Find where the given text appears and provide that cell's center as (x, y) coordinate. 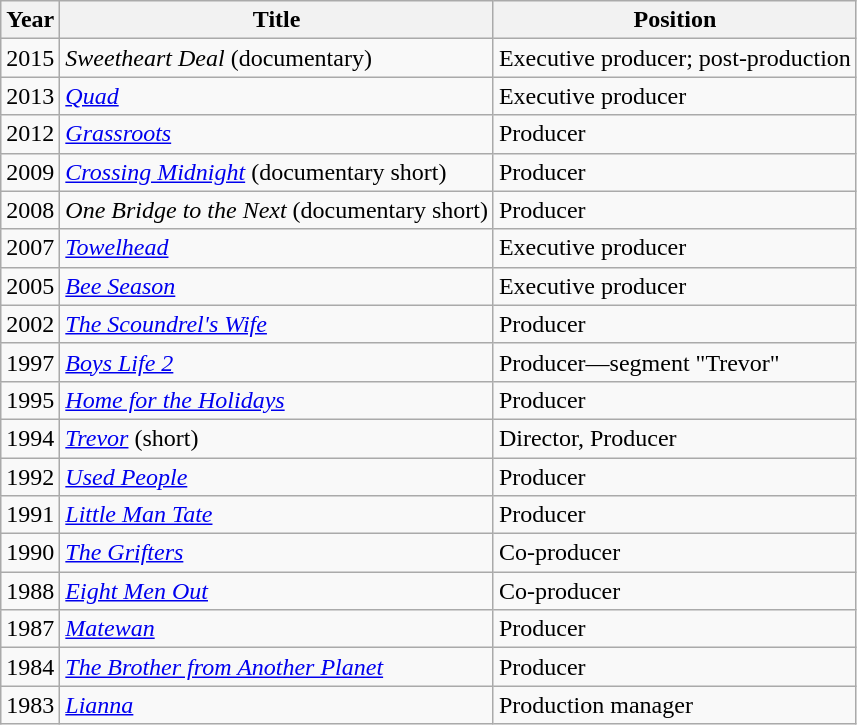
Director, Producer (674, 438)
1983 (30, 705)
1997 (30, 362)
2015 (30, 58)
Little Man Tate (277, 515)
2013 (30, 96)
Crossing Midnight (documentary short) (277, 172)
Position (674, 20)
Bee Season (277, 286)
1990 (30, 553)
2002 (30, 324)
Matewan (277, 629)
Lianna (277, 705)
Boys Life 2 (277, 362)
Grassroots (277, 134)
1995 (30, 400)
1992 (30, 477)
2005 (30, 286)
1988 (30, 591)
The Grifters (277, 553)
Quad (277, 96)
Used People (277, 477)
Production manager (674, 705)
The Brother from Another Planet (277, 667)
Executive producer; post-production (674, 58)
Sweetheart Deal (documentary) (277, 58)
Producer—segment "Trevor" (674, 362)
The Scoundrel's Wife (277, 324)
1994 (30, 438)
Eight Men Out (277, 591)
2009 (30, 172)
Towelhead (277, 248)
1984 (30, 667)
1987 (30, 629)
Home for the Holidays (277, 400)
Trevor (short) (277, 438)
Title (277, 20)
Year (30, 20)
One Bridge to the Next (documentary short) (277, 210)
1991 (30, 515)
2008 (30, 210)
2012 (30, 134)
2007 (30, 248)
